Detect which cell encompasses the target text, then output its [x, y] center coordinate. 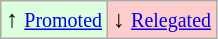
↓ Relegated [162, 20]
↑ Promoted [54, 20]
